Return the [x, y] coordinate for the center point of the cell that contains the specified text.  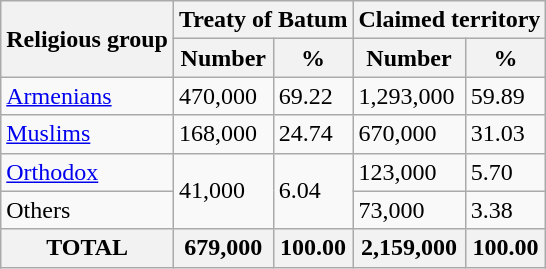
Treaty of Batum [262, 20]
69.22 [313, 96]
Others [88, 210]
670,000 [409, 134]
168,000 [223, 134]
TOTAL [88, 248]
Religious group [88, 39]
Muslims [88, 134]
24.74 [313, 134]
73,000 [409, 210]
2,159,000 [409, 248]
41,000 [223, 191]
Orthodox [88, 172]
5.70 [506, 172]
59.89 [506, 96]
Claimed territory [450, 20]
6.04 [313, 191]
123,000 [409, 172]
3.38 [506, 210]
679,000 [223, 248]
1,293,000 [409, 96]
Armenians [88, 96]
470,000 [223, 96]
31.03 [506, 134]
